Return the (X, Y) coordinate for the center point of the cell that contains the specified text.  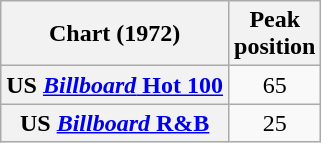
US Billboard R&B (115, 123)
25 (275, 123)
65 (275, 85)
US Billboard Hot 100 (115, 85)
Peakposition (275, 34)
Chart (1972) (115, 34)
